Return the (x, y) coordinate for the center point of the cell that contains the specified text.  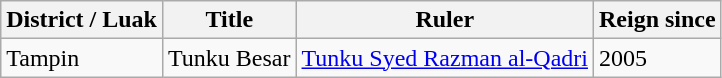
Tunku Besar (229, 58)
Ruler (444, 20)
Tunku Syed Razman al-Qadri (444, 58)
Title (229, 20)
District / Luak (82, 20)
Tampin (82, 58)
2005 (657, 58)
Reign since (657, 20)
